Find where the given text appears and provide that cell's center as (x, y) coordinate. 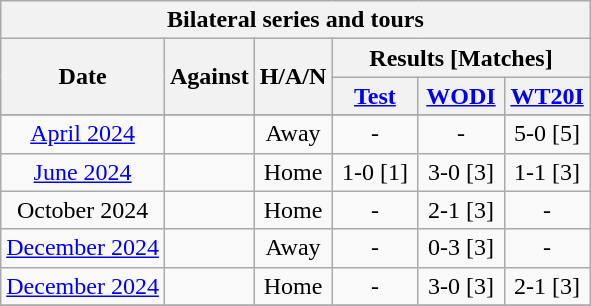
June 2024 (83, 172)
1-1 [3] (547, 172)
April 2024 (83, 134)
WT20I (547, 96)
H/A/N (293, 77)
Results [Matches] (461, 58)
1-0 [1] (375, 172)
0-3 [3] (461, 248)
Test (375, 96)
Against (209, 77)
October 2024 (83, 210)
5-0 [5] (547, 134)
Date (83, 77)
Bilateral series and tours (296, 20)
WODI (461, 96)
